Capture the cell that displays the provided text and extract its (x, y) central coordinate. 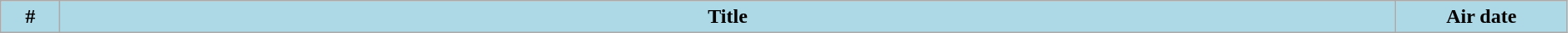
Air date (1481, 17)
Title (728, 17)
# (30, 17)
